Search for the cell housing the specified text and yield its [X, Y] center coordinate. 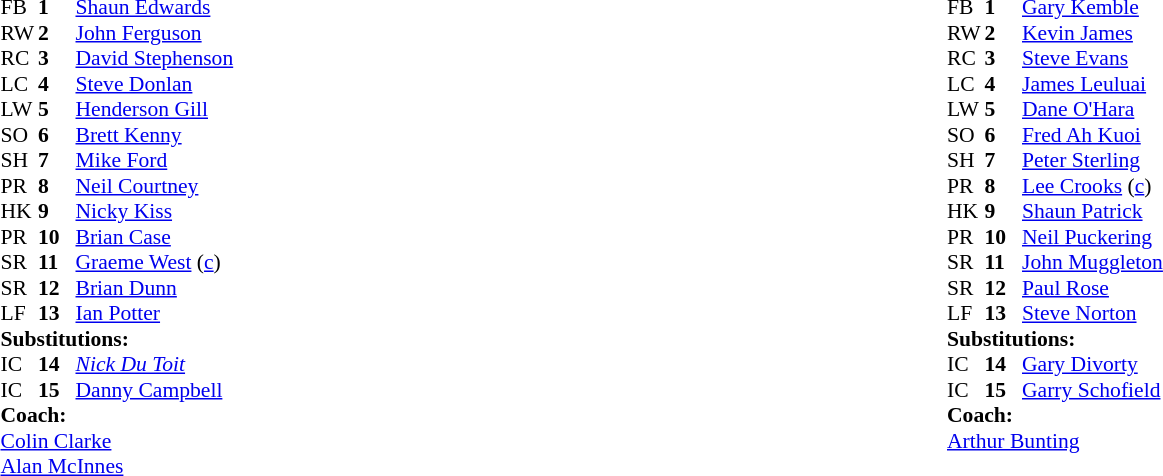
Peter Sterling [1092, 161]
Brian Case [155, 237]
Steve Evans [1092, 59]
Fred Ah Kuoi [1092, 135]
David Stephenson [155, 59]
Steve Norton [1092, 313]
Garry Schofield [1092, 390]
Nick Du Toit [155, 365]
James Leuluai [1092, 84]
Neil Puckering [1092, 237]
Nicky Kiss [155, 211]
John Ferguson [155, 33]
Steve Donlan [155, 84]
Brett Kenny [155, 135]
Graeme West (c) [155, 263]
Paul Rose [1092, 288]
Neil Courtney [155, 186]
Kevin James [1092, 33]
John Muggleton [1092, 263]
Shaun Patrick [1092, 211]
Lee Crooks (c) [1092, 186]
Ian Potter [155, 313]
Danny Campbell [155, 390]
Arthur Bunting [1055, 441]
Dane O'Hara [1092, 109]
Henderson Gill [155, 109]
Mike Ford [155, 161]
Gary Divorty [1092, 365]
Brian Dunn [155, 288]
